Return [x, y] of the center of cell containing provided text 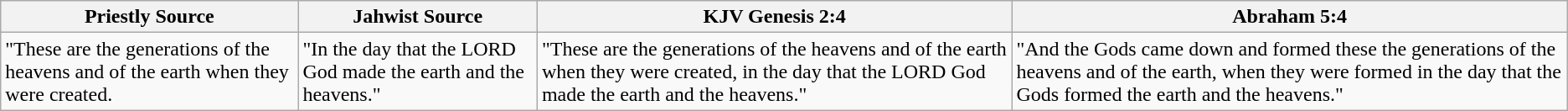
"These are the generations of the heavens and of the earth when they were created, in the day that the LORD God made the earth and the heavens." [774, 71]
"In the day that the LORD God made the earth and the heavens." [418, 71]
Abraham 5:4 [1290, 17]
"These are the generations of the heavens and of the earth when they were created. [149, 71]
Priestly Source [149, 17]
Jahwist Source [418, 17]
KJV Genesis 2:4 [774, 17]
